Extract the [X, Y] coordinate from the center of the cell holding the provided text.  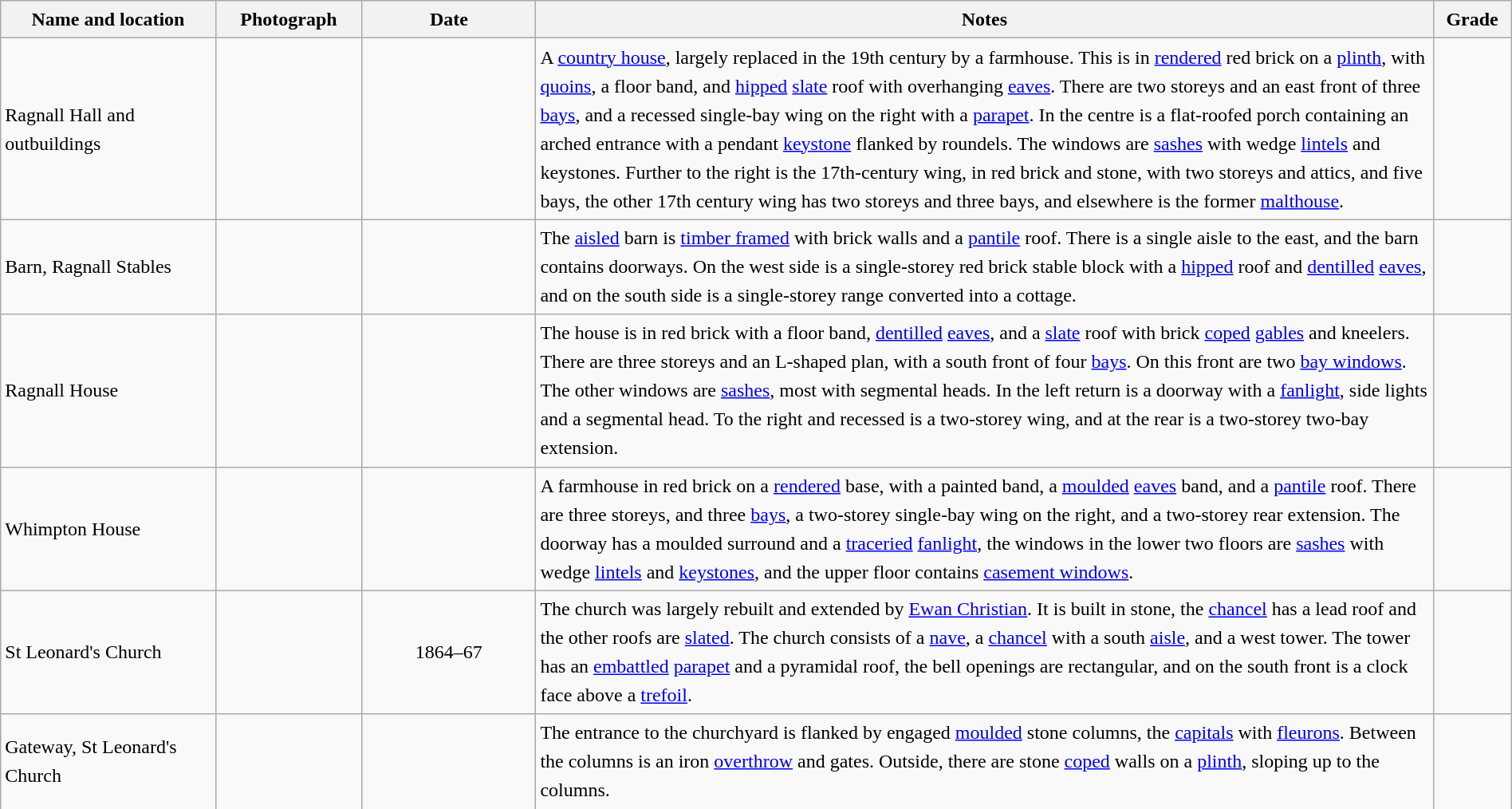
1864–67 [449, 653]
Gateway, St Leonard's Church [108, 761]
Whimpton House [108, 528]
Grade [1472, 19]
Ragnall House [108, 391]
Notes [984, 19]
Date [449, 19]
Photograph [289, 19]
Ragnall Hall and outbuildings [108, 129]
St Leonard's Church [108, 653]
Barn, Ragnall Stables [108, 266]
Name and location [108, 19]
